Provide the [x, y] coordinate of the cell's center where the given text is located.  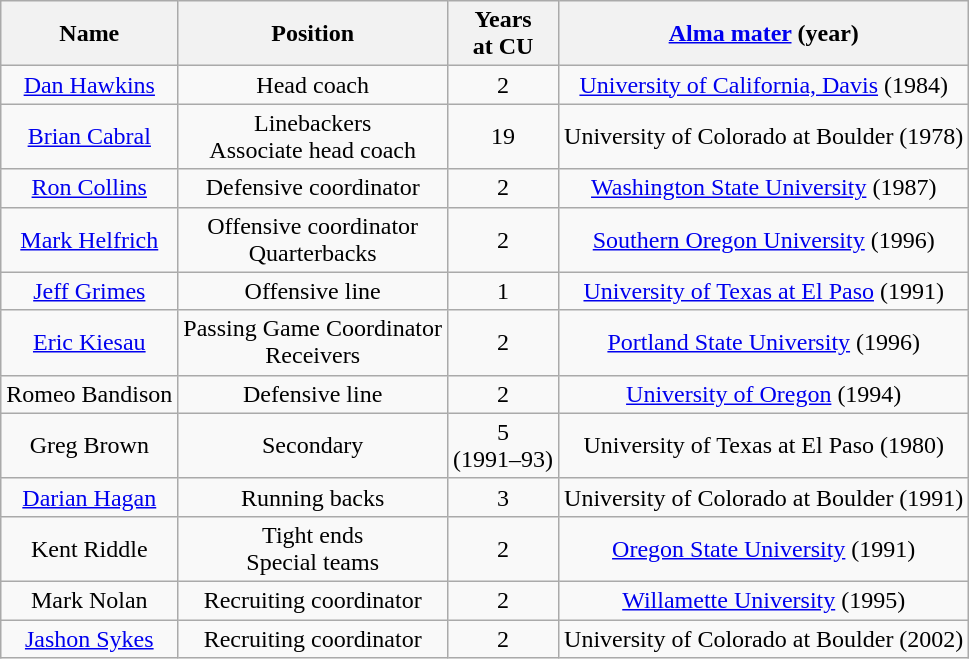
Name [90, 34]
Portland State University (1996) [764, 342]
Offensive line [313, 291]
Yearsat CU [504, 34]
University of Colorado at Boulder (1991) [764, 497]
3 [504, 497]
Ron Collins [90, 188]
5(1991–93) [504, 446]
1 [504, 291]
Greg Brown [90, 446]
Southern Oregon University (1996) [764, 240]
University of California, Davis (1984) [764, 85]
Defensive coordinator [313, 188]
Mark Nolan [90, 600]
Head coach [313, 85]
Darian Hagan [90, 497]
University of Colorado at Boulder (2002) [764, 639]
Kent Riddle [90, 548]
Dan Hawkins [90, 85]
University of Texas at El Paso (1991) [764, 291]
Romeo Bandison [90, 394]
Running backs [313, 497]
Secondary [313, 446]
Passing Game CoordinatorReceivers [313, 342]
Defensive line [313, 394]
Eric Kiesau [90, 342]
Willamette University (1995) [764, 600]
19 [504, 136]
Jeff Grimes [90, 291]
University of Oregon (1994) [764, 394]
Jashon Sykes [90, 639]
Position [313, 34]
Washington State University (1987) [764, 188]
Oregon State University (1991) [764, 548]
Brian Cabral [90, 136]
University of Colorado at Boulder (1978) [764, 136]
University of Texas at El Paso (1980) [764, 446]
Mark Helfrich [90, 240]
Offensive coordinatorQuarterbacks [313, 240]
Tight endsSpecial teams [313, 548]
LinebackersAssociate head coach [313, 136]
Alma mater (year) [764, 34]
